Locate the cell with the specified text and output its [x, y] center coordinate. 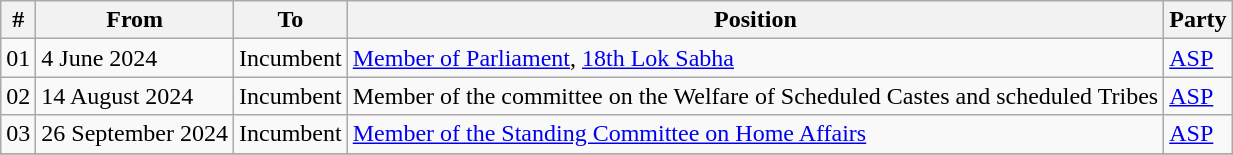
02 [18, 96]
To [291, 20]
Member of Parliament, 18th Lok Sabha [755, 58]
4 June 2024 [135, 58]
Position [755, 20]
Member of the committee on the Welfare of Scheduled Castes and scheduled Tribes [755, 96]
14 August 2024 [135, 96]
Member of the Standing Committee on Home Affairs [755, 134]
# [18, 20]
From [135, 20]
Party [1198, 20]
26 September 2024 [135, 134]
03 [18, 134]
01 [18, 58]
